Pinpoint the cell where the given text exists, returning its (X, Y) midpoint coordinate. 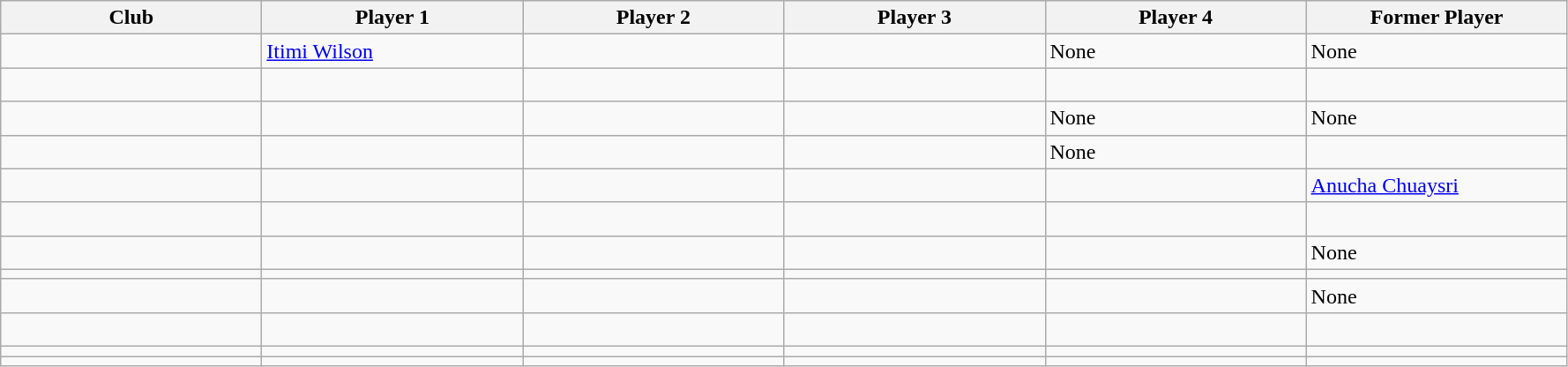
Player 2 (653, 18)
Anucha Chuaysri (1437, 185)
Itimi Wilson (392, 51)
Player 4 (1176, 18)
Player 3 (915, 18)
Former Player (1437, 18)
Club (131, 18)
Player 1 (392, 18)
